Find where the given text appears and provide that cell's center as (x, y) coordinate. 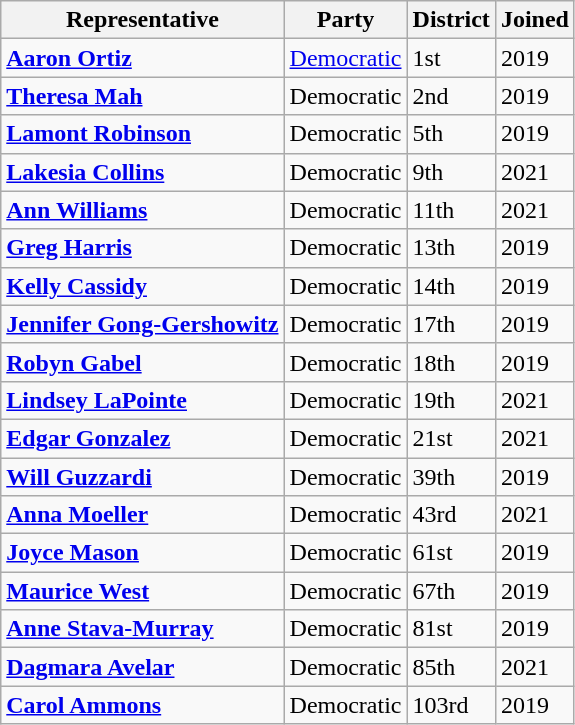
Joined (534, 20)
81st (451, 629)
Lindsey LaPointe (142, 400)
17th (451, 324)
Anna Moeller (142, 515)
Will Guzzardi (142, 477)
2nd (451, 96)
Ann Williams (142, 210)
Edgar Gonzalez (142, 438)
Robyn Gabel (142, 362)
19th (451, 400)
39th (451, 477)
Party (346, 20)
13th (451, 248)
103rd (451, 705)
85th (451, 667)
18th (451, 362)
Maurice West (142, 591)
Jennifer Gong-Gershowitz (142, 324)
14th (451, 286)
Representative (142, 20)
Dagmara Avelar (142, 667)
67th (451, 591)
Lakesia Collins (142, 172)
District (451, 20)
1st (451, 58)
Theresa Mah (142, 96)
Joyce Mason (142, 553)
5th (451, 134)
11th (451, 210)
Kelly Cassidy (142, 286)
9th (451, 172)
Anne Stava-Murray (142, 629)
21st (451, 438)
Lamont Robinson (142, 134)
Carol Ammons (142, 705)
43rd (451, 515)
61st (451, 553)
Aaron Ortiz (142, 58)
Greg Harris (142, 248)
